Determine the (X, Y) coordinate at the center of the cell enclosing the given text.  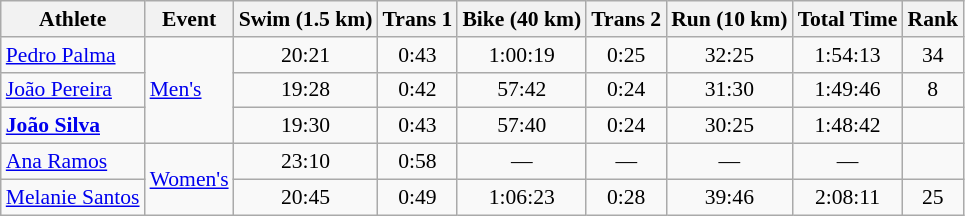
Total Time (848, 19)
20:21 (306, 55)
20:45 (306, 197)
Run (10 km) (729, 19)
Women's (190, 180)
39:46 (729, 197)
30:25 (729, 126)
57:40 (522, 126)
Trans 2 (626, 19)
0:49 (417, 197)
0:25 (626, 55)
19:30 (306, 126)
Rank (932, 19)
1:06:23 (522, 197)
1:00:19 (522, 55)
Bike (40 km) (522, 19)
2:08:11 (848, 197)
1:48:42 (848, 126)
31:30 (729, 90)
23:10 (306, 162)
Event (190, 19)
0:28 (626, 197)
Swim (1.5 km) (306, 19)
Melanie Santos (73, 197)
Trans 1 (417, 19)
1:54:13 (848, 55)
8 (932, 90)
João Pereira (73, 90)
1:49:46 (848, 90)
25 (932, 197)
João Silva (73, 126)
Pedro Palma (73, 55)
Men's (190, 90)
57:42 (522, 90)
19:28 (306, 90)
0:42 (417, 90)
32:25 (729, 55)
Athlete (73, 19)
34 (932, 55)
0:58 (417, 162)
Ana Ramos (73, 162)
